Extract the [X, Y] coordinate from the center of the cell holding the provided text.  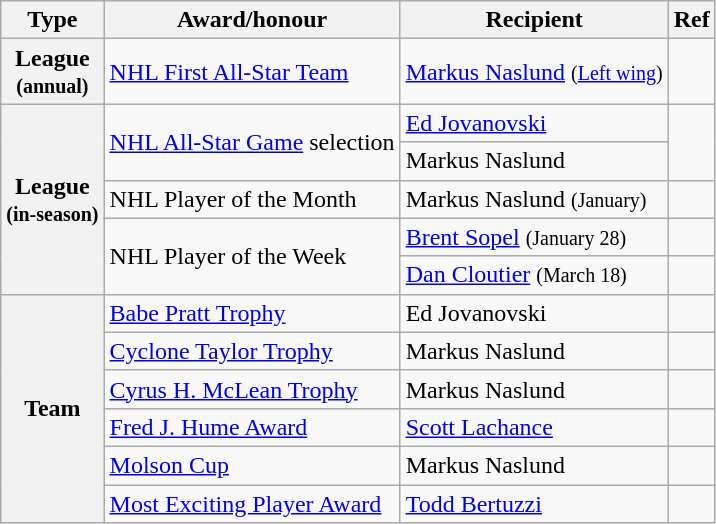
Brent Sopel (January 28) [534, 237]
Fred J. Hume Award [252, 427]
Most Exciting Player Award [252, 503]
Molson Cup [252, 465]
NHL First All-Star Team [252, 72]
Cyrus H. McLean Trophy [252, 389]
Markus Naslund (January) [534, 199]
Babe Pratt Trophy [252, 313]
Dan Cloutier (March 18) [534, 275]
Type [52, 20]
Scott Lachance [534, 427]
Todd Bertuzzi [534, 503]
NHL All-Star Game selection [252, 142]
Markus Naslund (Left wing) [534, 72]
Award/honour [252, 20]
League(annual) [52, 72]
Cyclone Taylor Trophy [252, 351]
NHL Player of the Week [252, 256]
NHL Player of the Month [252, 199]
Ref [692, 20]
Recipient [534, 20]
Team [52, 408]
League(in-season) [52, 199]
